Extract the (x, y) coordinate from the center of the cell holding the provided text.  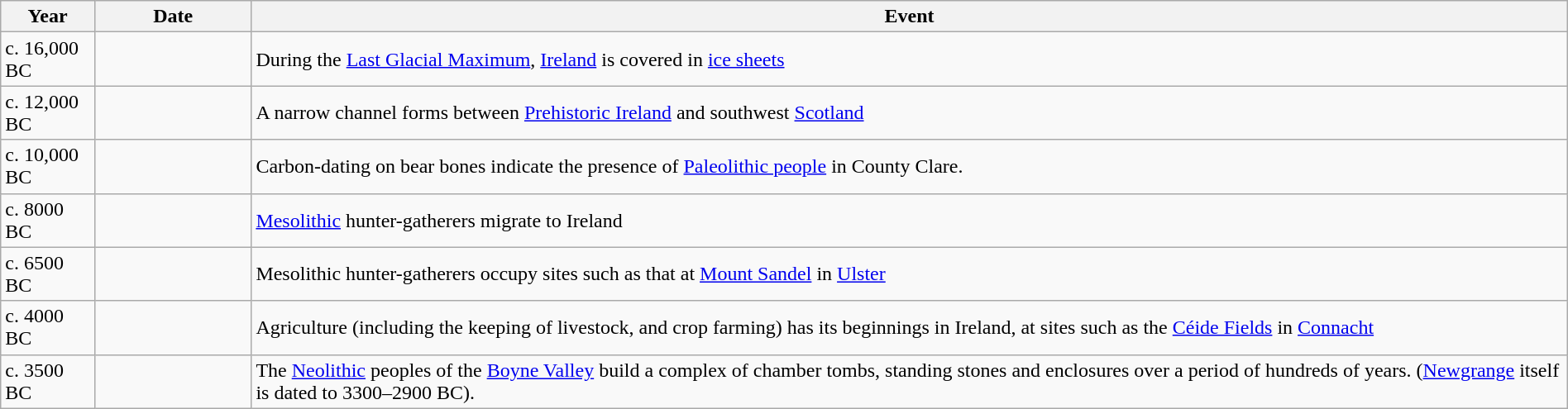
c. 4000 BC (48, 327)
Agriculture (including the keeping of livestock, and crop farming) has its beginnings in Ireland, at sites such as the Céide Fields in Connacht (910, 327)
c. 3500 BC (48, 382)
During the Last Glacial Maximum, Ireland is covered in ice sheets (910, 59)
c. 10,000 BC (48, 167)
Mesolithic hunter-gatherers occupy sites such as that at Mount Sandel in Ulster (910, 274)
Date (172, 17)
Mesolithic hunter-gatherers migrate to Ireland (910, 220)
Carbon-dating on bear bones indicate the presence of Paleolithic people in County Clare. (910, 167)
Year (48, 17)
c. 12,000 BC (48, 112)
c. 8000 BC (48, 220)
A narrow channel forms between Prehistoric Ireland and southwest Scotland (910, 112)
Event (910, 17)
c. 6500 BC (48, 274)
c. 16,000 BC (48, 59)
